Detect which cell encompasses the target text, then output its [x, y] center coordinate. 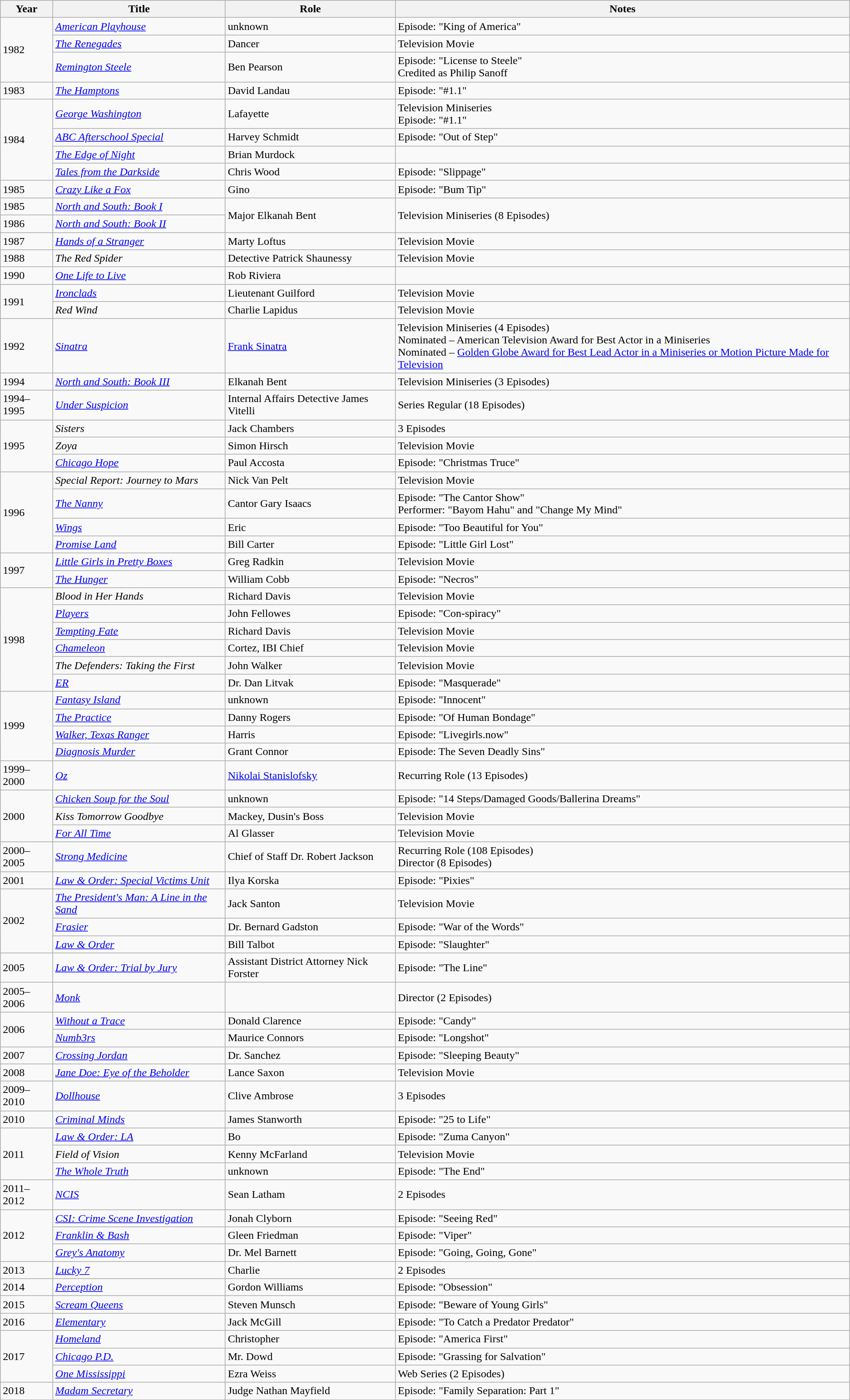
Episode: "Con-spiracy" [623, 614]
Ben Pearson [310, 67]
Episode: "Little Girl Lost" [623, 544]
American Playhouse [139, 26]
John Walker [310, 665]
Episode: "Family Separation: Part 1" [623, 1391]
The Hamptons [139, 90]
Internal Affairs Detective James Vitelli [310, 405]
Episode: "Seeing Red" [623, 1218]
Bill Talbot [310, 944]
Episode: "Grassing for Salvation" [623, 1356]
One Life to Live [139, 276]
Dr. Mel Barnett [310, 1253]
Jack McGill [310, 1322]
Episode: "Zuma Canyon" [623, 1137]
Marty Loftus [310, 241]
Episode: "Longshot" [623, 1038]
Christopher [310, 1339]
One Mississippi [139, 1374]
Numb3rs [139, 1038]
Recurring Role (13 Episodes) [623, 775]
1988 [27, 258]
Bill Carter [310, 544]
Paul Accosta [310, 463]
Episode: "America First" [623, 1339]
Episode: "Livegirls.now" [623, 735]
Judge Nathan Mayfield [310, 1391]
Frank Sinatra [310, 346]
Major Elkanah Bent [310, 215]
Players [139, 614]
Steven Munsch [310, 1305]
2007 [27, 1055]
James Stanworth [310, 1119]
1996 [27, 512]
Gleen Friedman [310, 1236]
For All Time [139, 833]
Law & Order: LA [139, 1137]
George Washington [139, 114]
Television Miniseries Episode: "#1.1" [623, 114]
North and South: Book I [139, 206]
Charlie [310, 1270]
Episode: "Necros" [623, 579]
North and South: Book II [139, 223]
Harris [310, 735]
Tales from the Darkside [139, 172]
Diagnosis Murder [139, 752]
2018 [27, 1391]
1986 [27, 223]
Crossing Jordan [139, 1055]
Gino [310, 189]
Episode: The Seven Deadly Sins" [623, 752]
Episode: "The Line" [623, 968]
1997 [27, 570]
Wings [139, 527]
Chicken Soup for the Soul [139, 799]
Nikolai Stanislofsky [310, 775]
2015 [27, 1305]
Remington Steele [139, 67]
Criminal Minds [139, 1119]
2011 [27, 1154]
David Landau [310, 90]
Episode: "Bum Tip" [623, 189]
The Defenders: Taking the First [139, 665]
2014 [27, 1287]
Dancer [310, 44]
Elkanah Bent [310, 382]
Grant Connor [310, 752]
Red Wind [139, 310]
Bo [310, 1137]
Episode: "Masquerade" [623, 683]
2000–2005 [27, 857]
Kiss Tomorrow Goodbye [139, 816]
Law & Order [139, 944]
Strong Medicine [139, 857]
Lucky 7 [139, 1270]
Sisters [139, 428]
Greg Radkin [310, 561]
John Fellowes [310, 614]
Little Girls in Pretty Boxes [139, 561]
2011–2012 [27, 1195]
1994–1995 [27, 405]
Jack Chambers [310, 428]
The Nanny [139, 503]
Episode: "Sleeping Beauty" [623, 1055]
Clive Ambrose [310, 1096]
Jane Doe: Eye of the Beholder [139, 1072]
2009–2010 [27, 1096]
Dr. Sanchez [310, 1055]
1992 [27, 346]
1995 [27, 446]
Episode: "King of America" [623, 26]
1987 [27, 241]
Director (2 Episodes) [623, 998]
Promise Land [139, 544]
Chicago Hope [139, 463]
Danny Rogers [310, 717]
Chicago P.D. [139, 1356]
Episode: "License to Steele" Credited as Philip Sanoff [623, 67]
Law & Order: Special Victims Unit [139, 880]
William Cobb [310, 579]
Kenny McFarland [310, 1154]
Tempting Fate [139, 631]
Notes [623, 9]
2010 [27, 1119]
Lafayette [310, 114]
Episode: "Obsession" [623, 1287]
Cantor Gary Isaacs [310, 503]
Jonah Clyborn [310, 1218]
Web Series (2 Episodes) [623, 1374]
Rob Riviera [310, 276]
Walker, Texas Ranger [139, 735]
Simon Hirsch [310, 446]
Episode: "#1.1" [623, 90]
Series Regular (18 Episodes) [623, 405]
2005–2006 [27, 998]
Monk [139, 998]
Episode: "Too Beautiful for You" [623, 527]
Television Miniseries (8 Episodes) [623, 215]
Ilya Korska [310, 880]
Crazy Like a Fox [139, 189]
Gordon Williams [310, 1287]
Episode: "Of Human Bondage" [623, 717]
2016 [27, 1322]
Episode: "Slippage" [623, 172]
NCIS [139, 1195]
1983 [27, 90]
Mackey, Dusin's Boss [310, 816]
The Renegades [139, 44]
Frasier [139, 927]
The Practice [139, 717]
Field of Vision [139, 1154]
Episode: "Innocent" [623, 700]
North and South: Book III [139, 382]
Al Glasser [310, 833]
1990 [27, 276]
Chief of Staff Dr. Robert Jackson [310, 857]
Madam Secretary [139, 1391]
Episode: "25 to Life" [623, 1119]
Jack Santon [310, 904]
Episode: "Beware of Young Girls" [623, 1305]
Homeland [139, 1339]
Role [310, 9]
Perception [139, 1287]
1982 [27, 50]
The Edge of Night [139, 154]
Ironclads [139, 293]
2001 [27, 880]
2005 [27, 968]
1994 [27, 382]
Year [27, 9]
The President's Man: A Line in the Sand [139, 904]
Dollhouse [139, 1096]
Fantasy Island [139, 700]
Hands of a Stranger [139, 241]
Episode: "Slaughter" [623, 944]
Episode: "Christmas Truce" [623, 463]
The Hunger [139, 579]
Eric [310, 527]
Television Miniseries (3 Episodes) [623, 382]
Episode: "The End" [623, 1171]
Without a Trace [139, 1021]
Donald Clarence [310, 1021]
2017 [27, 1356]
Chameleon [139, 648]
Elementary [139, 1322]
Franklin & Bash [139, 1236]
Maurice Connors [310, 1038]
The Red Spider [139, 258]
2012 [27, 1235]
Under Suspicion [139, 405]
Episode: "To Catch a Predator Predator" [623, 1322]
1984 [27, 140]
Brian Murdock [310, 154]
2002 [27, 921]
2013 [27, 1270]
Episode: "The Cantor Show" Performer: "Bayom Hahu" and "Change My Mind" [623, 503]
Episode: "Candy" [623, 1021]
2000 [27, 816]
Detective Patrick Shaunessy [310, 258]
Sinatra [139, 346]
ER [139, 683]
Sean Latham [310, 1195]
Episode: "14 Steps/Damaged Goods/Ballerina Dreams" [623, 799]
Dr. Bernard Gadston [310, 927]
CSI: Crime Scene Investigation [139, 1218]
2006 [27, 1029]
Charlie Lapidus [310, 310]
Special Report: Journey to Mars [139, 480]
Cortez, IBI Chief [310, 648]
Harvey Schmidt [310, 137]
Grey's Anatomy [139, 1253]
Recurring Role (108 Episodes) Director (8 Episodes) [623, 857]
Lieutenant Guilford [310, 293]
Ezra Weiss [310, 1374]
ABC Afterschool Special [139, 137]
Blood in Her Hands [139, 596]
2008 [27, 1072]
1998 [27, 640]
1991 [27, 302]
Episode: "Going, Going, Gone" [623, 1253]
Mr. Dowd [310, 1356]
Dr. Dan Litvak [310, 683]
Episode: "War of the Words" [623, 927]
Assistant District Attorney Nick Forster [310, 968]
1999 [27, 726]
Law & Order: Trial by Jury [139, 968]
Scream Queens [139, 1305]
Zoya [139, 446]
1999–2000 [27, 775]
Nick Van Pelt [310, 480]
Episode: "Viper" [623, 1236]
Lance Saxon [310, 1072]
Episode: "Pixies" [623, 880]
The Whole Truth [139, 1171]
Episode: "Out of Step" [623, 137]
Chris Wood [310, 172]
Oz [139, 775]
Title [139, 9]
